Find where the given text appears and provide that cell's center as [X, Y] coordinate. 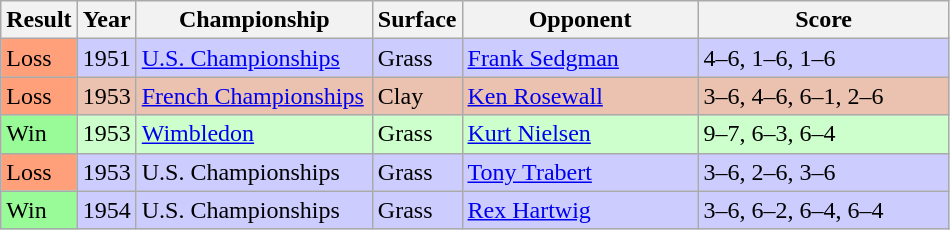
1951 [106, 58]
Rex Hartwig [580, 210]
Clay [417, 96]
Year [106, 20]
Opponent [580, 20]
Championship [254, 20]
3–6, 4–6, 6–1, 2–6 [824, 96]
4–6, 1–6, 1–6 [824, 58]
Ken Rosewall [580, 96]
9–7, 6–3, 6–4 [824, 134]
Tony Trabert [580, 172]
Result [39, 20]
Kurt Nielsen [580, 134]
1954 [106, 210]
3–6, 6–2, 6–4, 6–4 [824, 210]
3–6, 2–6, 3–6 [824, 172]
Frank Sedgman [580, 58]
French Championships [254, 96]
Score [824, 20]
Wimbledon [254, 134]
Surface [417, 20]
